Locate the cell with the specified text and output its [x, y] center coordinate. 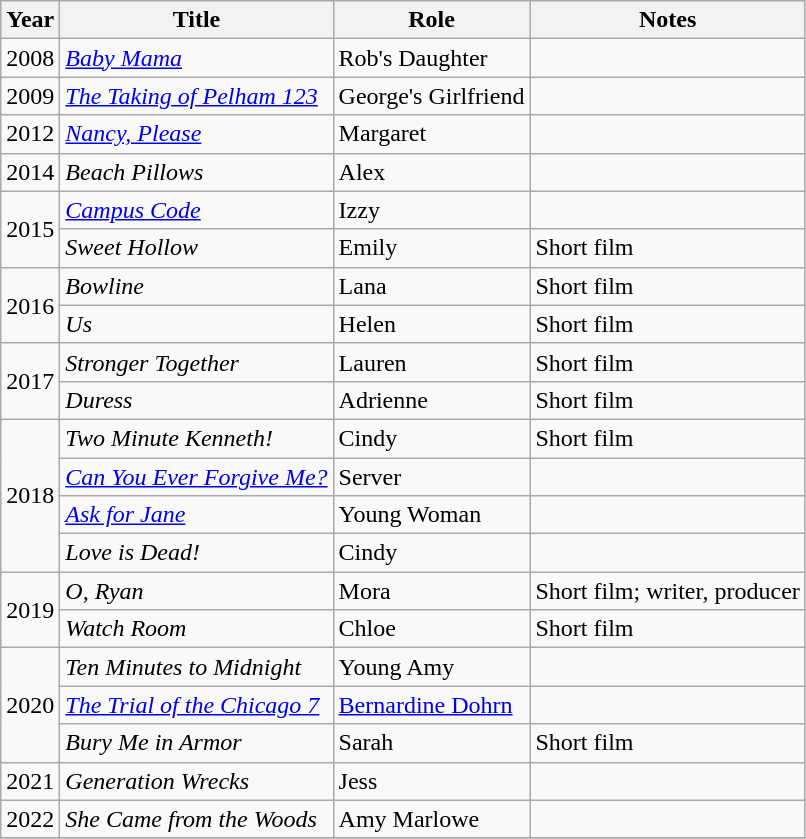
Young Amy [432, 667]
Lauren [432, 362]
Role [432, 20]
Bowline [196, 286]
Helen [432, 324]
Campus Code [196, 210]
Alex [432, 172]
The Taking of Pelham 123 [196, 96]
2021 [30, 781]
Mora [432, 591]
George's Girlfriend [432, 96]
Us [196, 324]
Chloe [432, 629]
Jess [432, 781]
2009 [30, 96]
Server [432, 477]
Year [30, 20]
Emily [432, 248]
Ten Minutes to Midnight [196, 667]
Sarah [432, 743]
Nancy, Please [196, 134]
Stronger Together [196, 362]
2017 [30, 381]
Adrienne [432, 400]
Short film; writer, producer [668, 591]
Izzy [432, 210]
Title [196, 20]
Duress [196, 400]
2016 [30, 305]
Notes [668, 20]
Watch Room [196, 629]
2012 [30, 134]
Love is Dead! [196, 553]
2015 [30, 229]
2019 [30, 610]
2014 [30, 172]
2008 [30, 58]
Beach Pillows [196, 172]
Baby Mama [196, 58]
Lana [432, 286]
2022 [30, 819]
2020 [30, 705]
2018 [30, 495]
Bury Me in Armor [196, 743]
Generation Wrecks [196, 781]
Sweet Hollow [196, 248]
Can You Ever Forgive Me? [196, 477]
Bernardine Dohrn [432, 705]
Young Woman [432, 515]
She Came from the Woods [196, 819]
Amy Marlowe [432, 819]
Two Minute Kenneth! [196, 438]
O, Ryan [196, 591]
Ask for Jane [196, 515]
Margaret [432, 134]
The Trial of the Chicago 7 [196, 705]
Rob's Daughter [432, 58]
